Determine the (X, Y) coordinate at the center of the cell enclosing the given text.  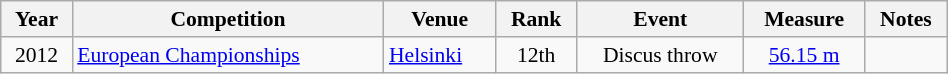
European Championships (228, 55)
Helsinki (440, 55)
Event (660, 19)
Discus throw (660, 55)
2012 (36, 55)
Competition (228, 19)
56.15 m (804, 55)
Rank (536, 19)
Year (36, 19)
Notes (906, 19)
12th (536, 55)
Measure (804, 19)
Venue (440, 19)
